Output the (X, Y) coordinate of the center of the cell containing the given text.  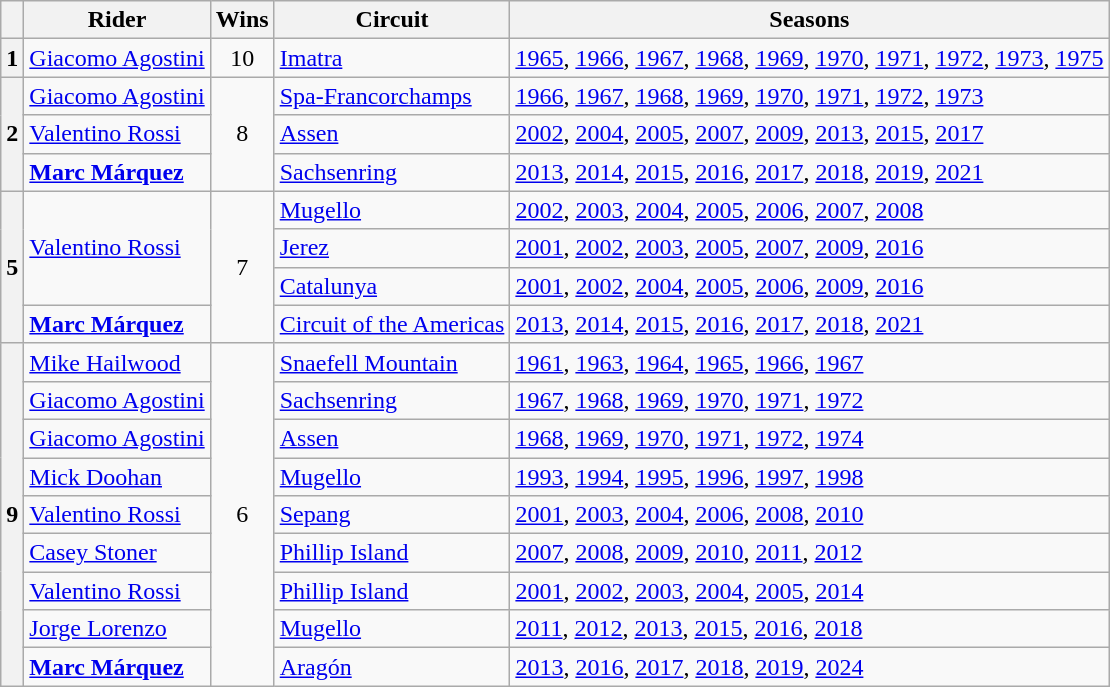
Rider (117, 20)
Snaefell Mountain (392, 362)
Seasons (810, 20)
2013, 2014, 2015, 2016, 2017, 2018, 2021 (810, 324)
Circuit (392, 20)
1961, 1963, 1964, 1965, 1966, 1967 (810, 362)
Casey Stoner (117, 553)
Mick Doohan (117, 477)
2013, 2014, 2015, 2016, 2017, 2018, 2019, 2021 (810, 172)
2001, 2002, 2003, 2004, 2005, 2014 (810, 591)
2007, 2008, 2009, 2010, 2011, 2012 (810, 553)
Imatra (392, 58)
7 (242, 267)
1 (12, 58)
6 (242, 514)
1993, 1994, 1995, 1996, 1997, 1998 (810, 477)
1967, 1968, 1969, 1970, 1971, 1972 (810, 400)
2001, 2002, 2004, 2005, 2006, 2009, 2016 (810, 286)
1968, 1969, 1970, 1971, 1972, 1974 (810, 438)
Aragón (392, 667)
2001, 2003, 2004, 2006, 2008, 2010 (810, 515)
2001, 2002, 2003, 2005, 2007, 2009, 2016 (810, 248)
8 (242, 134)
Wins (242, 20)
1965, 1966, 1967, 1968, 1969, 1970, 1971, 1972, 1973, 1975 (810, 58)
9 (12, 514)
Circuit of the Americas (392, 324)
2013, 2016, 2017, 2018, 2019, 2024 (810, 667)
Catalunya (392, 286)
1966, 1967, 1968, 1969, 1970, 1971, 1972, 1973 (810, 96)
5 (12, 267)
2002, 2004, 2005, 2007, 2009, 2013, 2015, 2017 (810, 134)
Mike Hailwood (117, 362)
Spa-Francorchamps (392, 96)
Sepang (392, 515)
10 (242, 58)
Jerez (392, 248)
2002, 2003, 2004, 2005, 2006, 2007, 2008 (810, 210)
2011, 2012, 2013, 2015, 2016, 2018 (810, 629)
Jorge Lorenzo (117, 629)
2 (12, 134)
